Scan for the cell matching the given text and deliver its [X, Y] coordinate at center. 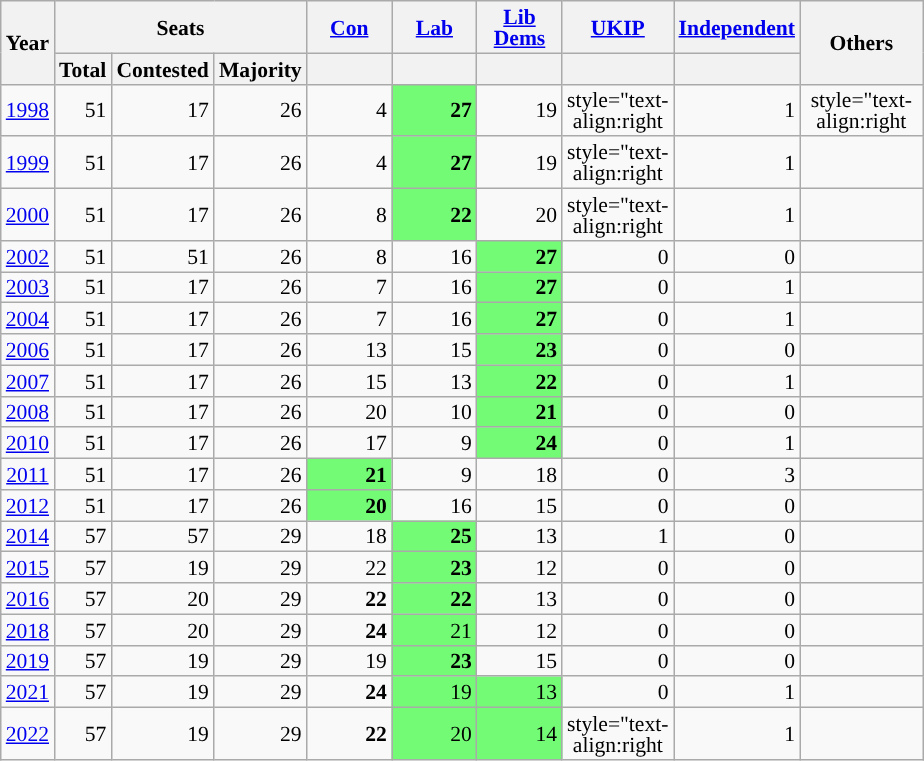
2008 [28, 412]
Others [862, 42]
2014 [28, 536]
Lab [434, 27]
2022 [28, 734]
Contested [162, 68]
Majority [260, 68]
25 [434, 536]
Total [82, 68]
2019 [28, 660]
1998 [28, 110]
10 [434, 412]
2018 [28, 630]
2015 [28, 568]
2010 [28, 444]
14 [520, 734]
UKIP [618, 27]
2004 [28, 318]
2007 [28, 380]
Seats [180, 27]
2012 [28, 506]
1999 [28, 163]
3 [737, 474]
2000 [28, 215]
2006 [28, 350]
Independent [737, 27]
Lib Dems [520, 27]
2016 [28, 598]
2021 [28, 692]
2002 [28, 256]
Year [28, 42]
Con [350, 27]
2011 [28, 474]
2003 [28, 288]
